Extract the (X, Y) coordinate from the center of the cell holding the provided text.  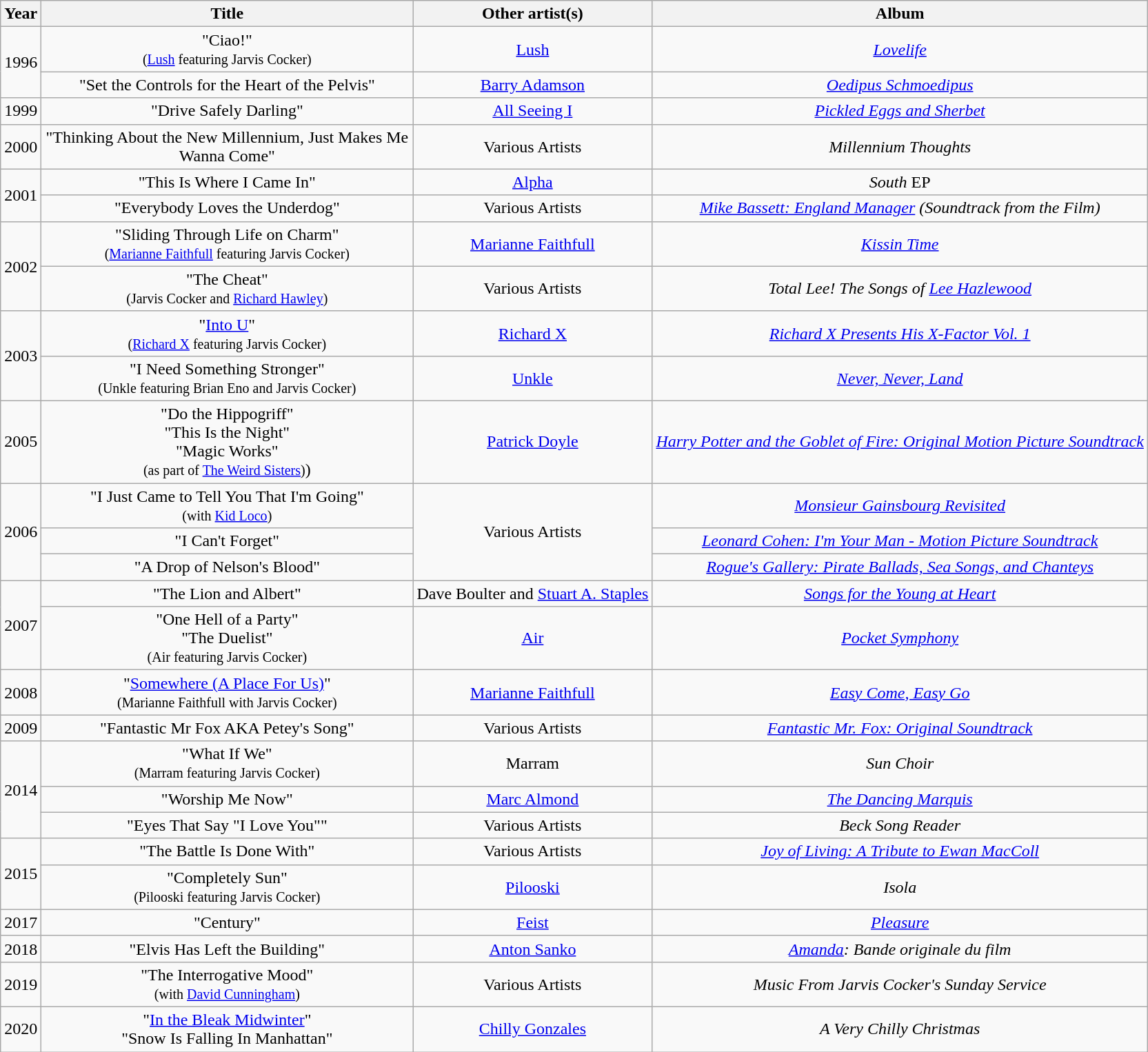
Beck Song Reader (900, 825)
Isola (900, 887)
"The Cheat" (Jarvis Cocker and Richard Hawley) (228, 288)
Air (532, 638)
"In the Bleak Midwinter""Snow Is Falling In Manhattan" (228, 1029)
2007 (21, 625)
Marram (532, 764)
Album (900, 14)
Monsieur Gainsbourg Revisited (900, 505)
Easy Come, Easy Go (900, 692)
Other artist(s) (532, 14)
Title (228, 14)
"Thinking About the New Millennium, Just Makes Me Wanna Come" (228, 146)
Sun Choir (900, 764)
Harry Potter and the Goblet of Fire: Original Motion Picture Soundtrack (900, 441)
"Into U" (Richard X featuring Jarvis Cocker) (228, 334)
2019 (21, 984)
Mike Bassett: England Manager (Soundtrack from the Film) (900, 208)
Pilooski (532, 887)
"Worship Me Now" (228, 799)
Dave Boulter and Stuart A. Staples (532, 594)
Anton Sanko (532, 949)
Lush (532, 50)
2003 (21, 356)
"What If We" (Marram featuring Jarvis Cocker) (228, 764)
"The Battle Is Done With" (228, 851)
Amanda: Bande originale du film (900, 949)
"Completely Sun" (Pilooski featuring Jarvis Cocker) (228, 887)
2018 (21, 949)
"A Drop of Nelson's Blood" (228, 567)
2015 (21, 874)
Kissin Time (900, 244)
"Set the Controls for the Heart of the Pelvis" (228, 85)
"The Lion and Albert" (228, 594)
Feist (532, 922)
Alpha (532, 182)
Richard X Presents His X-Factor Vol. 1 (900, 334)
All Seeing I (532, 111)
"One Hell of a Party""The Duelist"(Air featuring Jarvis Cocker) (228, 638)
"This Is Where I Came In" (228, 182)
Chilly Gonzales (532, 1029)
Unkle (532, 378)
Pickled Eggs and Sherbet (900, 111)
"I Can't Forget" (228, 541)
2000 (21, 146)
Pleasure (900, 922)
Lovelife (900, 50)
Richard X (532, 334)
"I Just Came to Tell You That I'm Going"(with Kid Loco) (228, 505)
Music From Jarvis Cocker's Sunday Service (900, 984)
Leonard Cohen: I'm Your Man - Motion Picture Soundtrack (900, 541)
Oedipus Schmoedipus (900, 85)
Songs for the Young at Heart (900, 594)
"Do the Hippogriff""This Is the Night""Magic Works"(as part of The Weird Sisters)) (228, 441)
"The Interrogative Mood"(with David Cunningham) (228, 984)
Millennium Thoughts (900, 146)
"I Need Something Stronger" (Unkle featuring Brian Eno and Jarvis Cocker) (228, 378)
"Elvis Has Left the Building" (228, 949)
2008 (21, 692)
Fantastic Mr. Fox: Original Soundtrack (900, 728)
Marc Almond (532, 799)
South EP (900, 182)
1996 (21, 62)
"Ciao!" (Lush featuring Jarvis Cocker) (228, 50)
"Drive Safely Darling" (228, 111)
Patrick Doyle (532, 441)
"Fantastic Mr Fox AKA Petey's Song" (228, 728)
The Dancing Marquis (900, 799)
"Somewhere (A Place For Us)" (Marianne Faithfull with Jarvis Cocker) (228, 692)
"Everybody Loves the Underdog" (228, 208)
2001 (21, 195)
2017 (21, 922)
"Century" (228, 922)
Barry Adamson (532, 85)
2009 (21, 728)
Rogue's Gallery: Pirate Ballads, Sea Songs, and Chanteys (900, 567)
2006 (21, 531)
2005 (21, 441)
"Eyes That Say "I Love You"" (228, 825)
Joy of Living: A Tribute to Ewan MacColl (900, 851)
2002 (21, 266)
A Very Chilly Christmas (900, 1029)
Never, Never, Land (900, 378)
Total Lee! The Songs of Lee Hazlewood (900, 288)
Year (21, 14)
2020 (21, 1029)
Pocket Symphony (900, 638)
"Sliding Through Life on Charm"(Marianne Faithfull featuring Jarvis Cocker) (228, 244)
2014 (21, 790)
1999 (21, 111)
